Capture the cell that displays the provided text and extract its (X, Y) central coordinate. 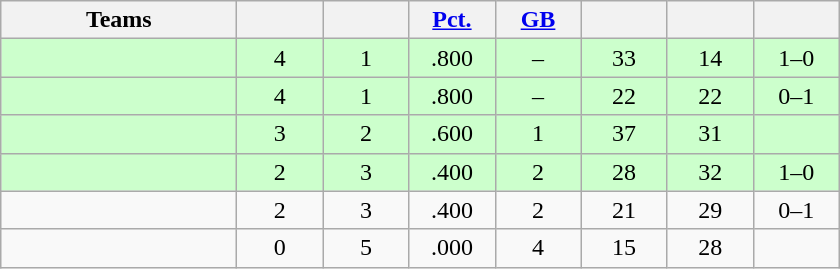
.000 (452, 248)
5 (366, 248)
33 (624, 58)
Pct. (452, 20)
31 (710, 134)
37 (624, 134)
Teams (119, 20)
14 (710, 58)
0 (280, 248)
15 (624, 248)
GB (538, 20)
29 (710, 210)
.600 (452, 134)
32 (710, 172)
21 (624, 210)
